Detect which cell encompasses the target text, then output its [x, y] center coordinate. 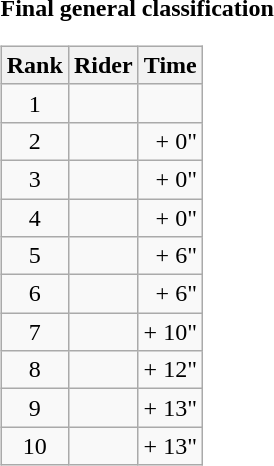
7 [34, 332]
8 [34, 370]
5 [34, 256]
3 [34, 179]
Rank [34, 65]
1 [34, 103]
6 [34, 294]
9 [34, 408]
2 [34, 141]
10 [34, 446]
+ 12" [170, 370]
Rider [103, 65]
4 [34, 217]
+ 10" [170, 332]
Time [170, 65]
